Extract the (x, y) coordinate from the center of the cell holding the provided text.  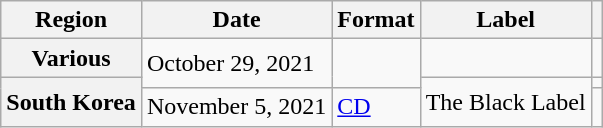
Format (376, 20)
October 29, 2021 (236, 64)
The Black Label (506, 102)
South Korea (72, 102)
Region (72, 20)
CD (376, 107)
Date (236, 20)
Label (506, 20)
November 5, 2021 (236, 107)
Various (72, 58)
